Provide the [x, y] coordinate of the cell's center where the given text is located.  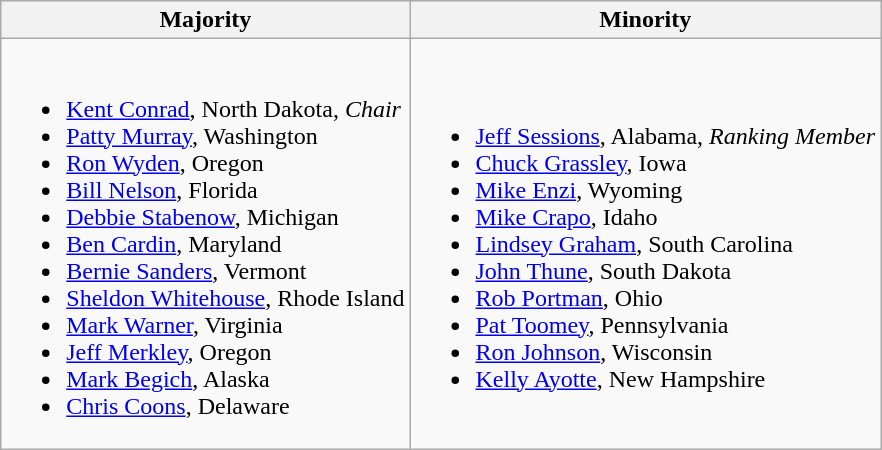
Minority [646, 20]
Majority [206, 20]
